Detect which cell encompasses the target text, then output its (x, y) center coordinate. 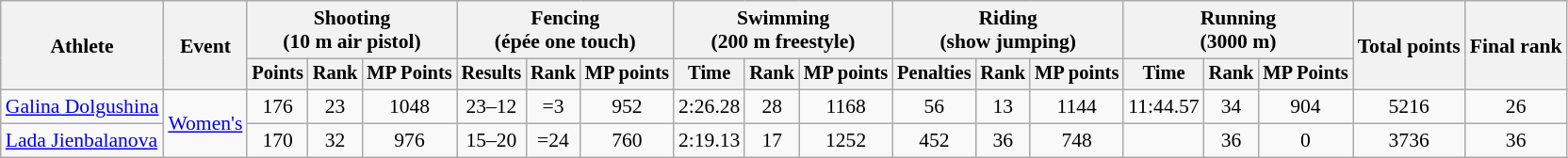
56 (934, 107)
=3 (553, 107)
2:26.28 (709, 107)
Swimming(200 m freestyle) (783, 30)
23–12 (492, 107)
Galina Dolgushina (83, 107)
976 (409, 141)
Riding(show jumping) (1008, 30)
904 (1305, 107)
28 (772, 107)
Shooting(10 m air pistol) (351, 30)
Athlete (83, 45)
=24 (553, 141)
176 (277, 107)
170 (277, 141)
Total points (1410, 45)
Results (492, 74)
Running(3000 m) (1238, 30)
11:44.57 (1163, 107)
17 (772, 141)
Lada Jienbalanova (83, 141)
952 (628, 107)
Event (205, 45)
Fencing(épée one touch) (565, 30)
2:19.13 (709, 141)
23 (335, 107)
3736 (1410, 141)
0 (1305, 141)
Points (277, 74)
1048 (409, 107)
452 (934, 141)
Women's (205, 124)
1252 (846, 141)
15–20 (492, 141)
34 (1232, 107)
748 (1076, 141)
13 (1003, 107)
5216 (1410, 107)
Penalties (934, 74)
760 (628, 141)
1168 (846, 107)
32 (335, 141)
26 (1516, 107)
Final rank (1516, 45)
1144 (1076, 107)
